Identify which cell holds the provided text, then report its [x, y] central coordinate. 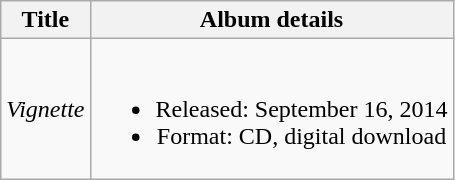
Title [46, 20]
Vignette [46, 109]
Album details [272, 20]
Released: September 16, 2014Format: CD, digital download [272, 109]
